From the cell containing the given text, extract its center point as (x, y) coordinate. 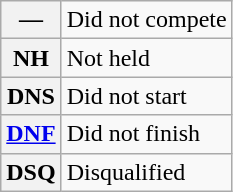
Did not start (146, 96)
DSQ (31, 172)
Not held (146, 58)
Did not compete (146, 20)
NH (31, 58)
Disqualified (146, 172)
— (31, 20)
Did not finish (146, 134)
DNF (31, 134)
DNS (31, 96)
